Search for the cell housing the specified text and yield its (X, Y) center coordinate. 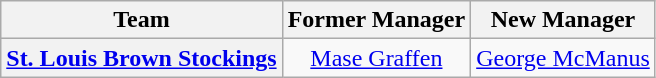
New Manager (564, 20)
Mase Graffen (376, 58)
George McManus (564, 58)
Team (142, 20)
St. Louis Brown Stockings (142, 58)
Former Manager (376, 20)
